Capture the cell that displays the provided text and extract its [X, Y] central coordinate. 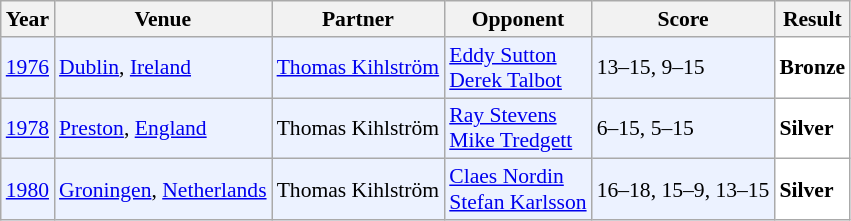
Venue [163, 19]
Opponent [518, 19]
Eddy Sutton Derek Talbot [518, 68]
Dublin, Ireland [163, 68]
1978 [28, 128]
Result [812, 19]
1980 [28, 190]
16–18, 15–9, 13–15 [684, 190]
Claes Nordin Stefan Karlsson [518, 190]
13–15, 9–15 [684, 68]
Year [28, 19]
Bronze [812, 68]
6–15, 5–15 [684, 128]
Groningen, Netherlands [163, 190]
Score [684, 19]
Preston, England [163, 128]
Ray Stevens Mike Tredgett [518, 128]
Partner [358, 19]
1976 [28, 68]
